Output the (x, y) coordinate of the center of the cell containing the given text.  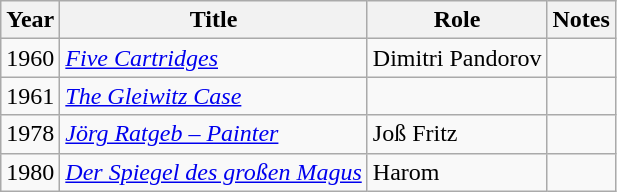
Notes (581, 20)
Title (214, 20)
Jörg Ratgeb – Painter (214, 134)
1961 (30, 96)
Role (457, 20)
Dimitri Pandorov (457, 58)
Joß Fritz (457, 134)
1960 (30, 58)
Harom (457, 172)
1978 (30, 134)
Der Spiegel des großen Magus (214, 172)
Year (30, 20)
1980 (30, 172)
The Gleiwitz Case (214, 96)
Five Cartridges (214, 58)
